Find where the given text appears and provide that cell's center as [X, Y] coordinate. 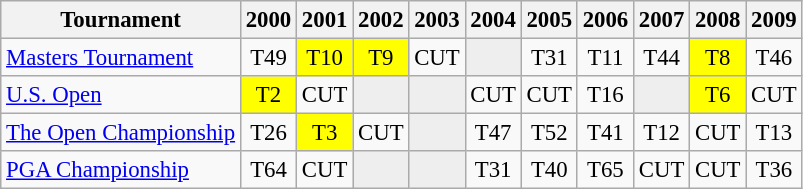
2000 [268, 20]
T26 [268, 133]
T16 [605, 95]
T10 [325, 58]
T3 [325, 133]
2001 [325, 20]
T9 [381, 58]
2004 [493, 20]
T52 [549, 133]
2003 [437, 20]
The Open Championship [121, 133]
PGA Championship [121, 170]
U.S. Open [121, 95]
Tournament [121, 20]
2007 [661, 20]
T41 [605, 133]
T36 [774, 170]
2008 [718, 20]
T12 [661, 133]
T64 [268, 170]
T47 [493, 133]
Masters Tournament [121, 58]
T49 [268, 58]
2002 [381, 20]
T46 [774, 58]
T40 [549, 170]
2006 [605, 20]
T6 [718, 95]
T65 [605, 170]
2005 [549, 20]
T44 [661, 58]
T8 [718, 58]
T11 [605, 58]
T2 [268, 95]
2009 [774, 20]
T13 [774, 133]
